Find where the given text appears and provide that cell's center as (X, Y) coordinate. 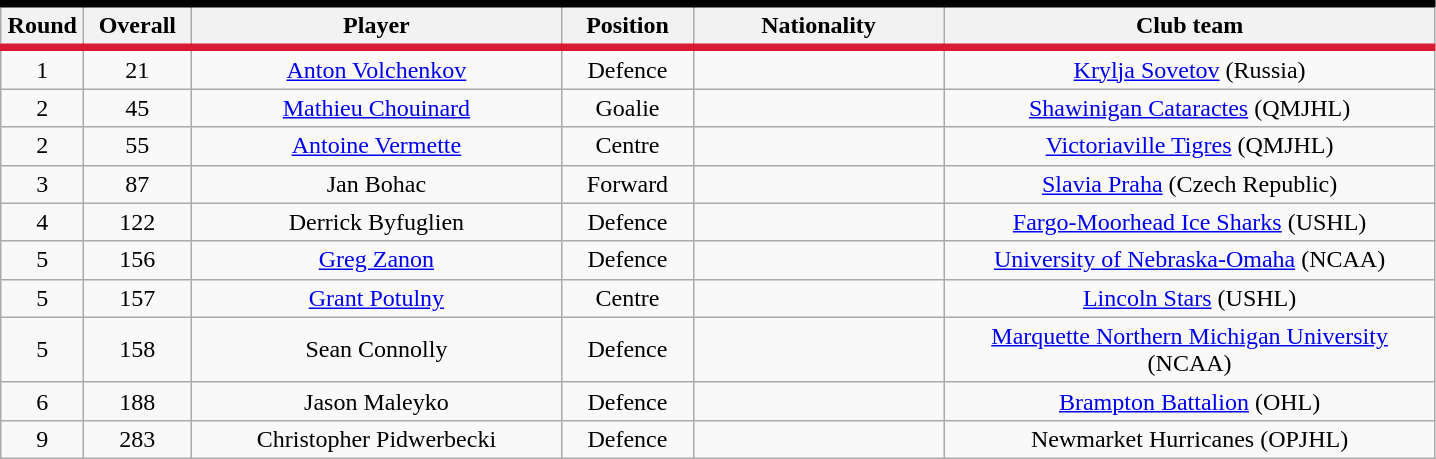
Newmarket Hurricanes (OPJHL) (1190, 439)
Marquette Northern Michigan University (NCAA) (1190, 350)
283 (138, 439)
Derrick Byfuglien (376, 222)
Round (42, 26)
University of Nebraska-Omaha (NCAA) (1190, 260)
45 (138, 108)
Club team (1190, 26)
188 (138, 401)
21 (138, 68)
Christopher Pidwerbecki (376, 439)
Grant Potulny (376, 298)
Slavia Praha (Czech Republic) (1190, 184)
Mathieu Chouinard (376, 108)
9 (42, 439)
Greg Zanon (376, 260)
Lincoln Stars (USHL) (1190, 298)
158 (138, 350)
Goalie (628, 108)
Antoine Vermette (376, 146)
Player (376, 26)
87 (138, 184)
Jan Bohac (376, 184)
Nationality (818, 26)
3 (42, 184)
156 (138, 260)
Victoriaville Tigres (QMJHL) (1190, 146)
Overall (138, 26)
122 (138, 222)
6 (42, 401)
Fargo-Moorhead Ice Sharks (USHL) (1190, 222)
Sean Connolly (376, 350)
1 (42, 68)
Forward (628, 184)
157 (138, 298)
4 (42, 222)
Brampton Battalion (OHL) (1190, 401)
Shawinigan Cataractes (QMJHL) (1190, 108)
Jason Maleyko (376, 401)
55 (138, 146)
Anton Volchenkov (376, 68)
Position (628, 26)
Krylja Sovetov (Russia) (1190, 68)
